Detect which cell encompasses the target text, then output its (X, Y) center coordinate. 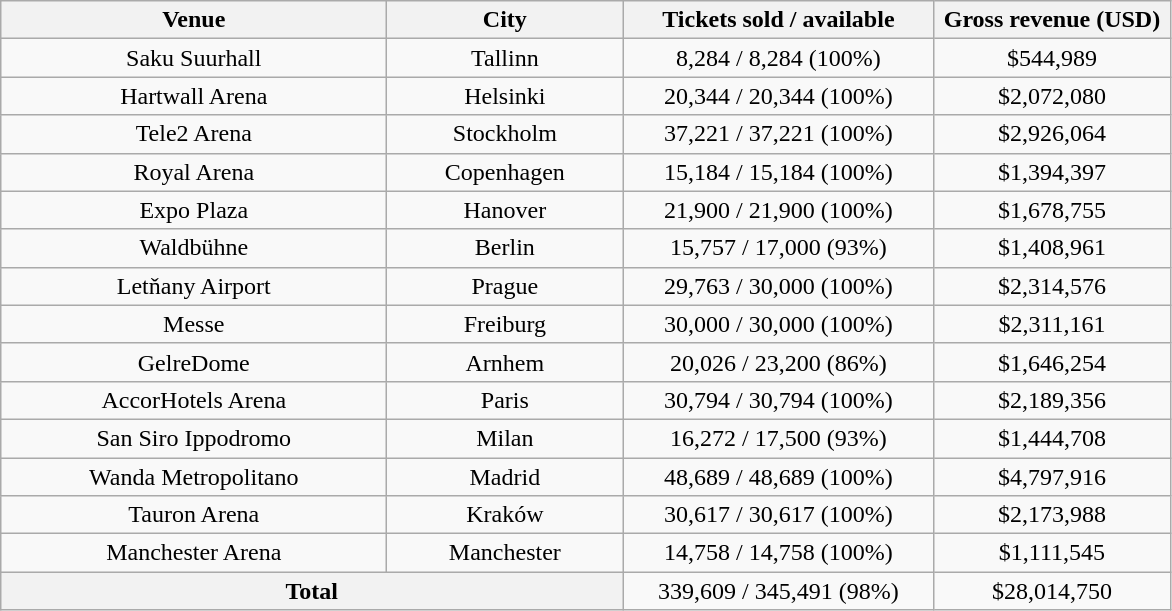
Paris (505, 400)
Wanda Metropolitano (194, 477)
Venue (194, 20)
Tele2 Arena (194, 134)
$28,014,750 (1052, 591)
Letňany Airport (194, 286)
Manchester Arena (194, 553)
Expo Plaza (194, 210)
Tauron Arena (194, 515)
Messe (194, 324)
Hanover (505, 210)
Tallinn (505, 58)
37,221 / 37,221 (100%) (778, 134)
Gross revenue (USD) (1052, 20)
Madrid (505, 477)
Copenhagen (505, 172)
20,026 / 23,200 (86%) (778, 362)
Waldbühne (194, 248)
Arnhem (505, 362)
Total (312, 591)
$1,408,961 (1052, 248)
$4,797,916 (1052, 477)
30,794 / 30,794 (100%) (778, 400)
$544,989 (1052, 58)
Saku Suurhall (194, 58)
Prague (505, 286)
8,284 / 8,284 (100%) (778, 58)
$1,444,708 (1052, 438)
$1,646,254 (1052, 362)
Stockholm (505, 134)
16,272 / 17,500 (93%) (778, 438)
$1,111,545 (1052, 553)
$2,314,576 (1052, 286)
$2,173,988 (1052, 515)
29,763 / 30,000 (100%) (778, 286)
Berlin (505, 248)
Manchester (505, 553)
$2,926,064 (1052, 134)
GelreDome (194, 362)
AccorHotels Arena (194, 400)
30,617 / 30,617 (100%) (778, 515)
$1,394,397 (1052, 172)
$1,678,755 (1052, 210)
Royal Arena (194, 172)
15,184 / 15,184 (100%) (778, 172)
30,000 / 30,000 (100%) (778, 324)
$2,189,356 (1052, 400)
14,758 / 14,758 (100%) (778, 553)
$2,072,080 (1052, 96)
Kraków (505, 515)
$2,311,161 (1052, 324)
Tickets sold / available (778, 20)
Freiburg (505, 324)
339,609 / 345,491 (98%) (778, 591)
21,900 / 21,900 (100%) (778, 210)
20,344 / 20,344 (100%) (778, 96)
City (505, 20)
Milan (505, 438)
Helsinki (505, 96)
15,757 / 17,000 (93%) (778, 248)
48,689 / 48,689 (100%) (778, 477)
San Siro Ippodromo (194, 438)
Hartwall Arena (194, 96)
